Capture the cell that displays the provided text and extract its (x, y) central coordinate. 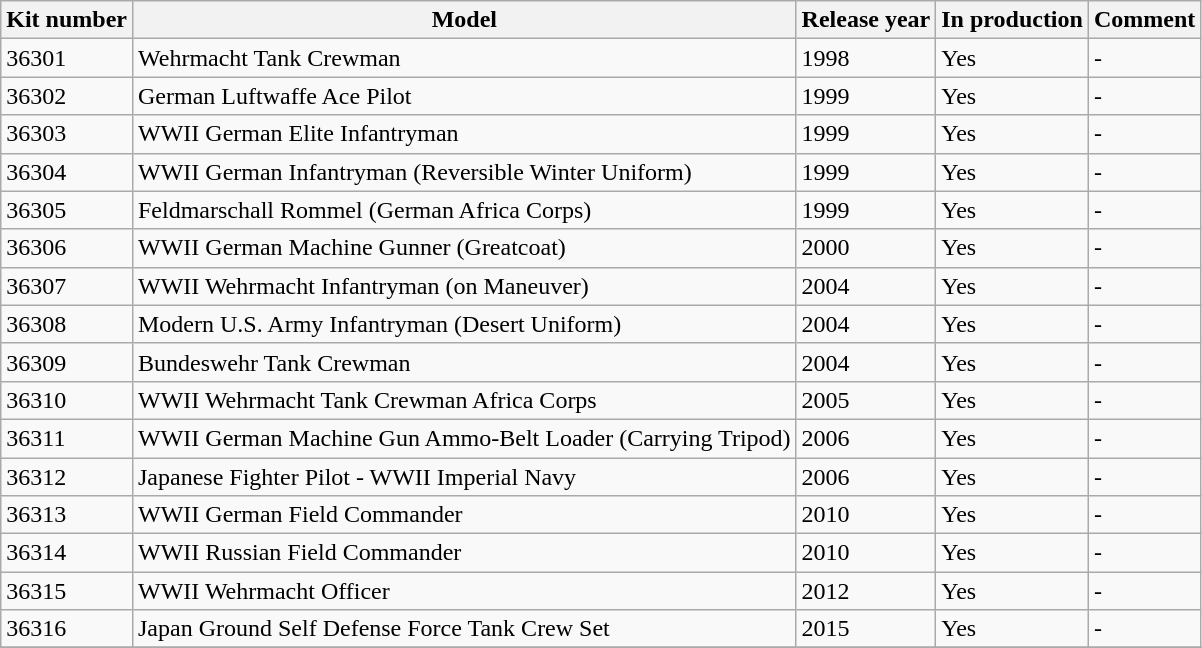
36307 (67, 286)
Release year (866, 20)
36306 (67, 248)
36301 (67, 58)
WWII Wehrmacht Tank Crewman Africa Corps (464, 400)
1998 (866, 58)
36314 (67, 553)
Japanese Fighter Pilot - WWII Imperial Navy (464, 477)
WWII German Field Commander (464, 515)
36304 (67, 172)
Modern U.S. Army Infantryman (Desert Uniform) (464, 324)
In production (1012, 20)
WWII German Machine Gunner (Greatcoat) (464, 248)
36305 (67, 210)
WWII Russian Field Commander (464, 553)
36308 (67, 324)
WWII German Machine Gun Ammo-Belt Loader (Carrying Tripod) (464, 438)
Wehrmacht Tank Crewman (464, 58)
Kit number (67, 20)
Bundeswehr Tank Crewman (464, 362)
Model (464, 20)
WWII German Elite Infantryman (464, 134)
WWII Wehrmacht Officer (464, 591)
2015 (866, 629)
36315 (67, 591)
WWII German Infantryman (Reversible Winter Uniform) (464, 172)
36303 (67, 134)
2012 (866, 591)
Japan Ground Self Defense Force Tank Crew Set (464, 629)
36302 (67, 96)
36316 (67, 629)
36312 (67, 477)
36313 (67, 515)
36310 (67, 400)
2005 (866, 400)
36311 (67, 438)
Feldmarschall Rommel (German Africa Corps) (464, 210)
WWII Wehrmacht Infantryman (on Maneuver) (464, 286)
German Luftwaffe Ace Pilot (464, 96)
Comment (1144, 20)
36309 (67, 362)
2000 (866, 248)
